Search for the cell housing the specified text and yield its (x, y) center coordinate. 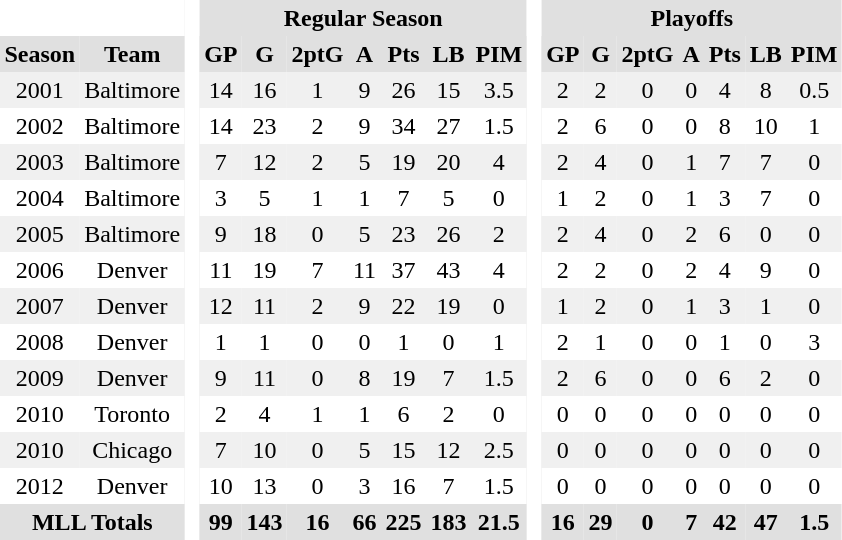
2008 (40, 342)
43 (448, 270)
183 (448, 522)
2003 (40, 162)
13 (264, 486)
Regular Season (364, 18)
47 (766, 522)
2012 (40, 486)
Playoffs (692, 18)
34 (404, 126)
2009 (40, 378)
Chicago (132, 450)
Toronto (132, 414)
Season (40, 54)
20 (448, 162)
225 (404, 522)
2002 (40, 126)
2006 (40, 270)
3.5 (499, 90)
0.5 (814, 90)
21.5 (499, 522)
29 (600, 522)
MLL Totals (92, 522)
99 (221, 522)
2001 (40, 90)
37 (404, 270)
27 (448, 126)
2004 (40, 198)
22 (404, 306)
Team (132, 54)
18 (264, 234)
143 (264, 522)
2007 (40, 306)
2.5 (499, 450)
2005 (40, 234)
66 (364, 522)
42 (724, 522)
